Scan for the cell matching the given text and deliver its (x, y) coordinate at center. 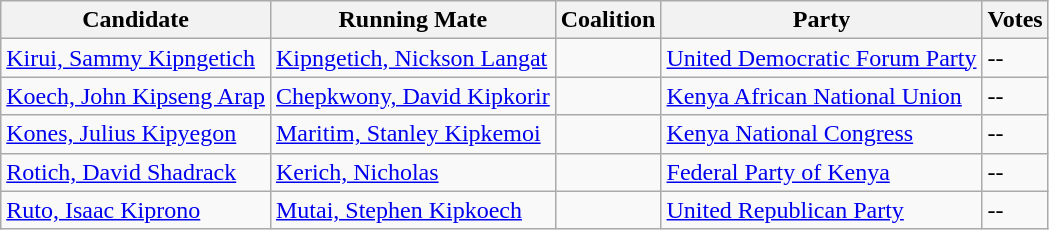
Maritim, Stanley Kipkemoi (412, 134)
Koech, John Kipseng Arap (136, 96)
Kirui, Sammy Kipngetich (136, 58)
Running Mate (412, 20)
Federal Party of Kenya (822, 172)
Candidate (136, 20)
Kerich, Nicholas (412, 172)
United Republican Party (822, 210)
Rotich, David Shadrack (136, 172)
Chepkwony, David Kipkorir (412, 96)
Party (822, 20)
Kipngetich, Nickson Langat (412, 58)
Kenya African National Union (822, 96)
United Democratic Forum Party (822, 58)
Votes (1015, 20)
Mutai, Stephen Kipkoech (412, 210)
Kenya National Congress (822, 134)
Ruto, Isaac Kiprono (136, 210)
Kones, Julius Kipyegon (136, 134)
Coalition (608, 20)
